Scan for the cell matching the given text and deliver its (X, Y) coordinate at center. 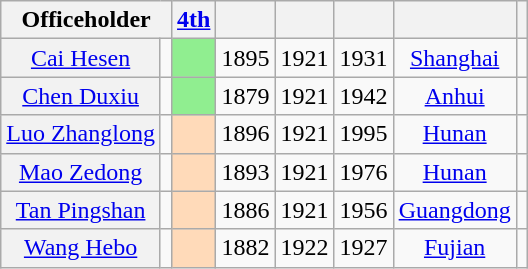
1895 (246, 58)
1931 (364, 58)
1995 (364, 134)
1882 (246, 248)
Fujian (454, 248)
Cai Hesen (81, 58)
1886 (246, 210)
1942 (364, 96)
Tan Pingshan (81, 210)
1927 (364, 248)
Anhui (454, 96)
Guangdong (454, 210)
1922 (304, 248)
Officeholder (86, 20)
4th (194, 20)
1896 (246, 134)
Chen Duxiu (81, 96)
1976 (364, 172)
1956 (364, 210)
Shanghai (454, 58)
Wang Hebo (81, 248)
1893 (246, 172)
1879 (246, 96)
Mao Zedong (81, 172)
Luo Zhanglong (81, 134)
